Find where the given text appears and provide that cell's center as [x, y] coordinate. 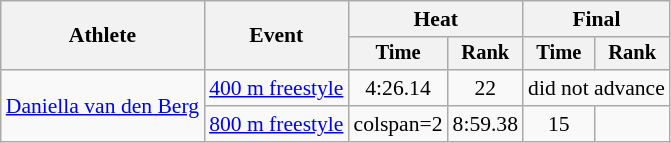
Event [276, 36]
22 [486, 88]
15 [559, 124]
Heat [436, 19]
Final [596, 19]
colspan=2 [398, 124]
Daniella van den Berg [102, 106]
8:59.38 [486, 124]
400 m freestyle [276, 88]
did not advance [596, 88]
800 m freestyle [276, 124]
Athlete [102, 36]
4:26.14 [398, 88]
